Scan for the cell matching the given text and deliver its [X, Y] coordinate at center. 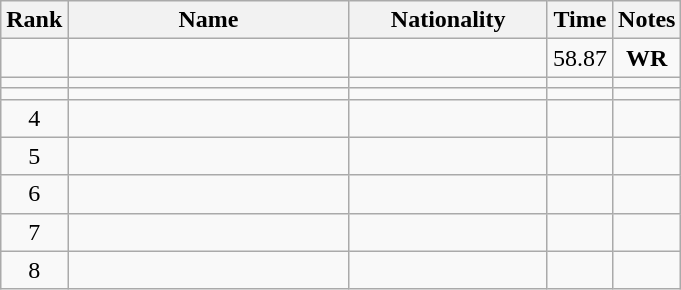
6 [34, 194]
Nationality [448, 20]
WR [647, 58]
4 [34, 118]
5 [34, 156]
8 [34, 270]
58.87 [580, 58]
7 [34, 232]
Time [580, 20]
Rank [34, 20]
Notes [647, 20]
Name [208, 20]
